Determine the (x, y) coordinate at the center of the cell enclosing the given text.  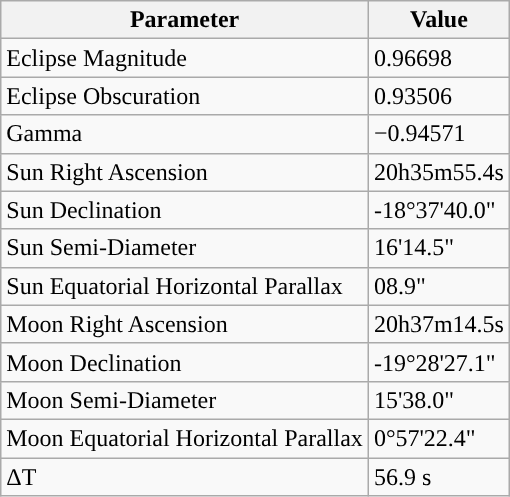
Sun Right Ascension (185, 172)
-18°37'40.0" (438, 210)
Sun Equatorial Horizontal Parallax (185, 286)
−0.94571 (438, 134)
20h35m55.4s (438, 172)
Parameter (185, 20)
Gamma (185, 134)
Sun Declination (185, 210)
08.9" (438, 286)
0.93506 (438, 96)
Sun Semi-Diameter (185, 248)
Moon Right Ascension (185, 324)
16'14.5" (438, 248)
15'38.0" (438, 400)
0°57'22.4" (438, 438)
0.96698 (438, 58)
20h37m14.5s (438, 324)
56.9 s (438, 477)
ΔT (185, 477)
Eclipse Magnitude (185, 58)
Value (438, 20)
-19°28'27.1" (438, 362)
Moon Semi-Diameter (185, 400)
Moon Equatorial Horizontal Parallax (185, 438)
Eclipse Obscuration (185, 96)
Moon Declination (185, 362)
